Detect which cell encompasses the target text, then output its [X, Y] center coordinate. 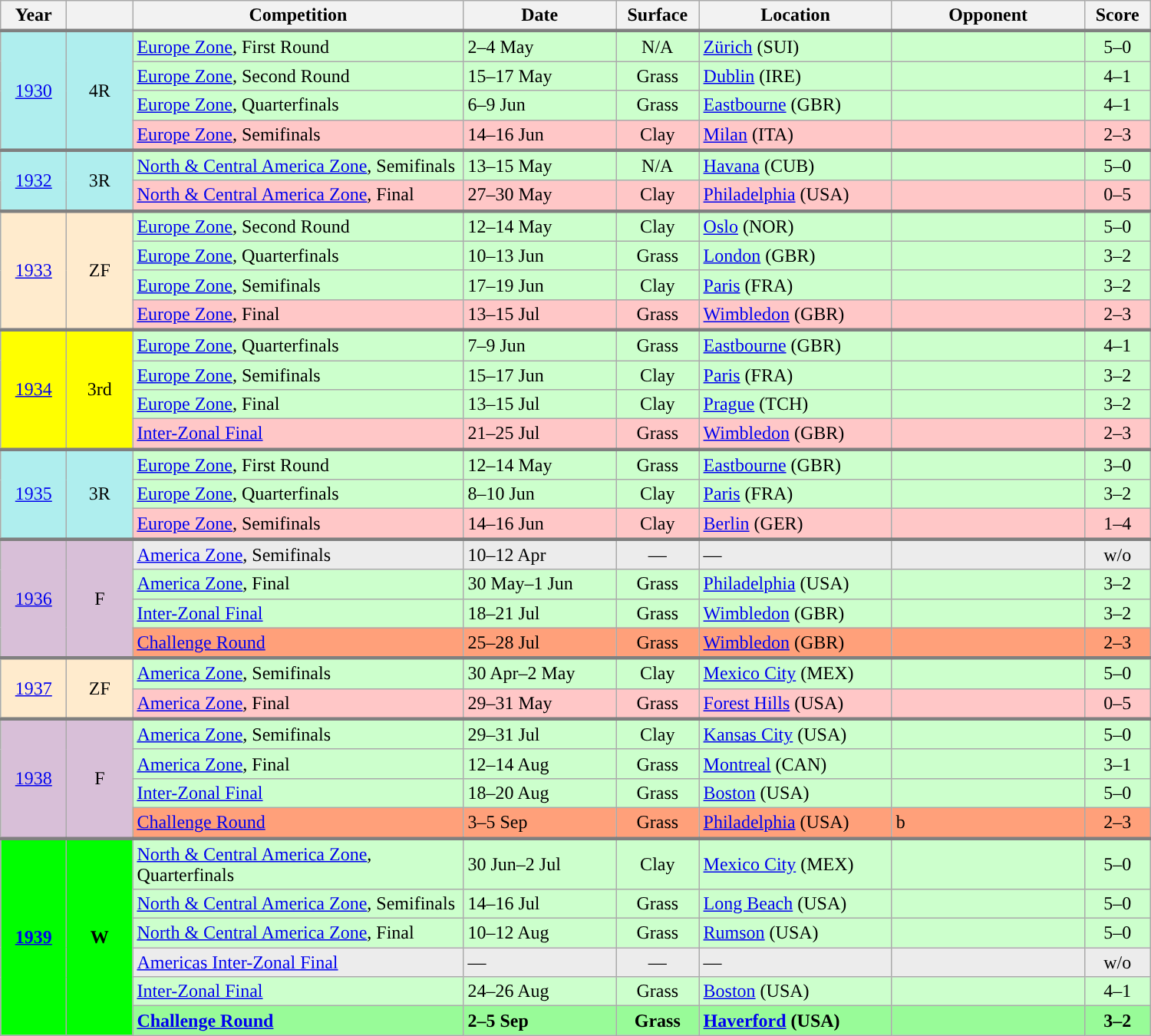
North & Central America Zone, Quarterfinals [298, 864]
3–5 Sep [540, 823]
30 Apr–2 May [540, 674]
Montreal (CAN) [795, 764]
W [100, 936]
1937 [34, 689]
7–9 Jun [540, 345]
b [988, 823]
2–4 May [540, 46]
18–21 Jul [540, 613]
1934 [34, 390]
Kansas City (USA) [795, 734]
30 Jun–2 Jul [540, 864]
Milan (ITA) [795, 135]
4R [100, 91]
15–17 Jun [540, 375]
10–12 Aug [540, 933]
14–16 Jul [540, 904]
27–30 May [540, 196]
Prague (TCH) [795, 404]
Berlin (GER) [795, 524]
3rd [100, 390]
Forest Hills (USA) [795, 704]
Zürich (SUI) [795, 46]
24–26 Aug [540, 991]
Havana (CUB) [795, 166]
1–4 [1117, 524]
Location [795, 16]
1932 [34, 181]
Score [1117, 16]
13–15 May [540, 166]
Rumson (USA) [795, 933]
Americas Inter-Zonal Final [298, 962]
2–5 Sep [540, 1021]
1933 [34, 270]
1938 [34, 778]
12–14 Aug [540, 764]
3–1 [1117, 764]
29–31 Jul [540, 734]
6–9 Jun [540, 105]
30 May–1 Jun [540, 584]
10–12 Apr [540, 554]
8–10 Jun [540, 494]
Oslo (NOR) [795, 226]
Opponent [988, 16]
Haverford (USA) [795, 1021]
Competition [298, 16]
17–19 Jun [540, 285]
1930 [34, 91]
Date [540, 16]
1936 [34, 599]
Year [34, 16]
Long Beach (USA) [795, 904]
25–28 Jul [540, 643]
15–17 May [540, 76]
London (GBR) [795, 256]
1939 [34, 936]
Surface [657, 16]
1935 [34, 494]
29–31 May [540, 704]
10–13 Jun [540, 256]
3–0 [1117, 464]
21–25 Jul [540, 434]
18–20 Aug [540, 793]
Dublin (IRE) [795, 76]
